From the cell containing the given text, extract its center point as (X, Y) coordinate. 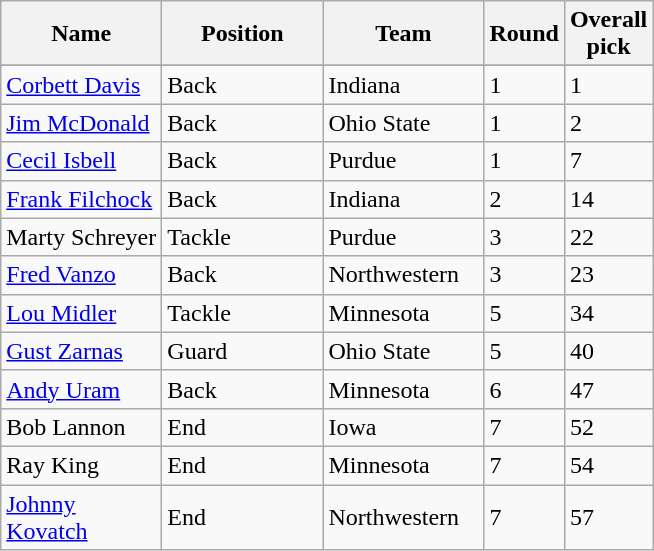
Team (404, 34)
23 (608, 275)
Position (242, 34)
54 (608, 465)
Jim McDonald (82, 123)
Round (524, 34)
Andy Uram (82, 389)
Overall pick (608, 34)
Frank Filchock (82, 199)
Cecil Isbell (82, 161)
57 (608, 516)
Lou Midler (82, 313)
34 (608, 313)
Fred Vanzo (82, 275)
Guard (242, 351)
Marty Schreyer (82, 237)
6 (524, 389)
47 (608, 389)
14 (608, 199)
Corbett Davis (82, 85)
Name (82, 34)
52 (608, 427)
Bob Lannon (82, 427)
40 (608, 351)
Gust Zarnas (82, 351)
Johnny Kovatch (82, 516)
Iowa (404, 427)
22 (608, 237)
Ray King (82, 465)
